Find where the given text appears and provide that cell's center as [x, y] coordinate. 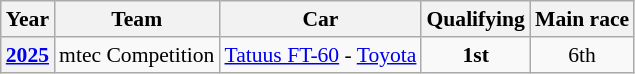
Main race [582, 19]
mtec Competition [136, 55]
6th [582, 55]
Qualifying [475, 19]
Team [136, 19]
Tatuus FT-60 - Toyota [320, 55]
2025 [28, 55]
Car [320, 19]
Year [28, 19]
1st [475, 55]
